Identify which cell holds the provided text, then report its [X, Y] central coordinate. 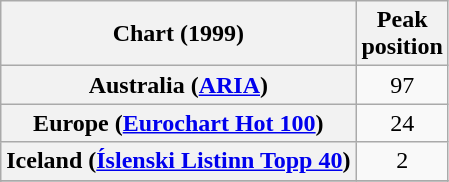
Europe (Eurochart Hot 100) [178, 123]
Peakposition [402, 34]
Australia (ARIA) [178, 85]
2 [402, 161]
Iceland (Íslenski Listinn Topp 40) [178, 161]
97 [402, 85]
24 [402, 123]
Chart (1999) [178, 34]
